Extract the (X, Y) coordinate from the center of the cell holding the provided text.  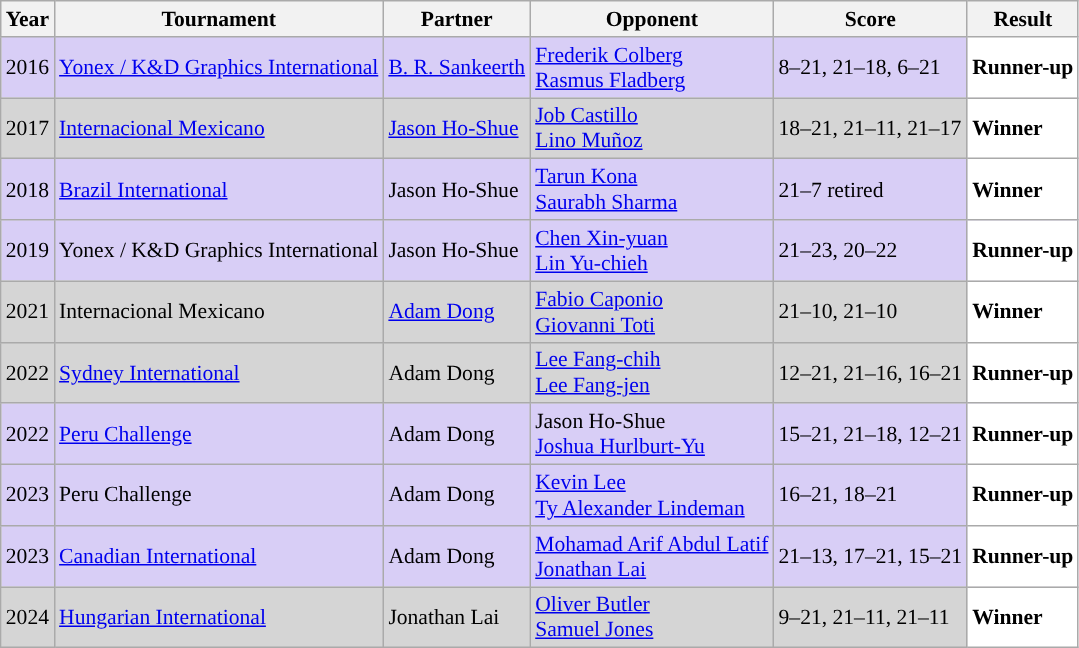
Score (871, 19)
21–23, 20–22 (871, 250)
8–21, 21–18, 6–21 (871, 68)
Canadian International (218, 556)
Lee Fang-chih Lee Fang-jen (652, 372)
16–21, 18–21 (871, 496)
21–13, 17–21, 15–21 (871, 556)
2016 (28, 68)
Result (1022, 19)
12–21, 21–16, 16–21 (871, 372)
Frederik Colberg Rasmus Fladberg (652, 68)
Tournament (218, 19)
2024 (28, 618)
21–10, 21–10 (871, 312)
Mohamad Arif Abdul Latif Jonathan Lai (652, 556)
Chen Xin-yuan Lin Yu-chieh (652, 250)
Oliver Butler Samuel Jones (652, 618)
9–21, 21–11, 21–11 (871, 618)
2021 (28, 312)
Kevin Lee Ty Alexander Lindeman (652, 496)
2017 (28, 128)
Opponent (652, 19)
2019 (28, 250)
Tarun Kona Saurabh Sharma (652, 190)
Brazil International (218, 190)
18–21, 21–11, 21–17 (871, 128)
21–7 retired (871, 190)
Year (28, 19)
Job Castillo Lino Muñoz (652, 128)
Fabio Caponio Giovanni Toti (652, 312)
Sydney International (218, 372)
B. R. Sankeerth (456, 68)
15–21, 21–18, 12–21 (871, 434)
Jason Ho-Shue Joshua Hurlburt-Yu (652, 434)
2018 (28, 190)
Jonathan Lai (456, 618)
Partner (456, 19)
Hungarian International (218, 618)
